Capture the cell that displays the provided text and extract its [x, y] central coordinate. 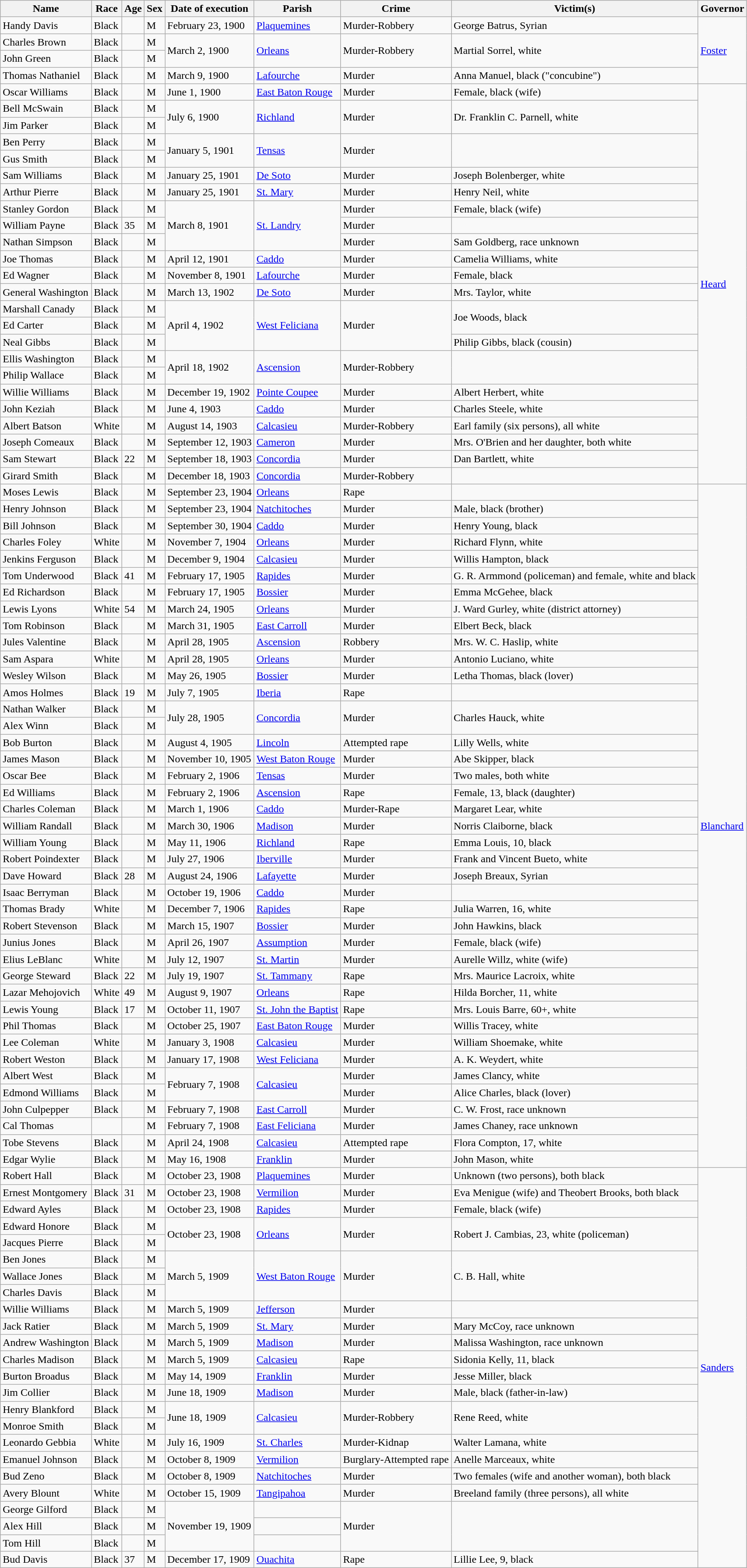
March 30, 1906 [210, 826]
Two males, both white [575, 776]
Sam Stewart [46, 459]
John Keziah [46, 409]
Abe Skipper, black [575, 759]
James Chaney, race unknown [575, 1126]
35 [133, 226]
Mrs. W. C. Haslip, white [575, 642]
Edgar Wylie [46, 1159]
Race [107, 9]
Ed Richardson [46, 592]
June 4, 1903 [210, 409]
Antonio Luciano, white [575, 659]
Charles Steele, white [575, 409]
Lazar Mehojovich [46, 992]
Ed Carter [46, 326]
Governor [722, 9]
Flora Compton, 17, white [575, 1143]
Neal Gibbs [46, 342]
Lewis Young [46, 1009]
Phil Thomas [46, 1026]
Norris Claiborne, black [575, 826]
Earl family (six persons), all white [575, 425]
July 19, 1907 [210, 976]
March 13, 1902 [210, 292]
Cal Thomas [46, 1126]
William Young [46, 842]
Edward Ayles [46, 1209]
St. John the Baptist [297, 1009]
John Hawkins, black [575, 926]
28 [133, 876]
Dr. Franklin C. Parnell, white [575, 117]
Alex Winn [46, 726]
Lilly Wells, white [575, 743]
Robert Weston [46, 1059]
Burton Broadus [46, 1376]
December 19, 1902 [210, 392]
William Shoemake, white [575, 1043]
54 [133, 609]
Marshall Canady [46, 309]
Hilda Borcher, 11, white [575, 992]
George Batrus, Syrian [575, 25]
Malissa Washington, race unknown [575, 1343]
Unknown (two persons), both black [575, 1176]
Burglary-Attempted rape [396, 1459]
Margaret Lear, white [575, 809]
Charles Madison [46, 1359]
Charles Brown [46, 42]
Arthur Pierre [46, 192]
Camelia Williams, white [575, 259]
Andrew Washington [46, 1343]
Ed Williams [46, 793]
Joe Woods, black [575, 317]
Thomas Nathaniel [46, 75]
Date of execution [210, 9]
September 18, 1903 [210, 459]
Junius Jones [46, 942]
May 26, 1905 [210, 676]
November 19, 1909 [210, 1526]
March 15, 1907 [210, 926]
Thomas Brady [46, 909]
Jesse Miller, black [575, 1376]
17 [133, 1009]
Alex Hill [46, 1526]
December 17, 1909 [210, 1560]
July 16, 1909 [210, 1443]
Moses Lewis [46, 492]
September 30, 1904 [210, 526]
Martial Sorrel, white [575, 50]
Elius LeBlanc [46, 959]
Sex [155, 9]
Ben Jones [46, 1259]
31 [133, 1193]
Tom Underwood [46, 576]
Henry Neil, white [575, 192]
May 14, 1909 [210, 1376]
G. R. Armmond (policeman) and female, white and black [575, 576]
January 5, 1901 [210, 150]
Sam Aspara [46, 659]
Iberia [297, 692]
John Green [46, 59]
Joseph Comeaux [46, 442]
October 19, 1906 [210, 892]
February 23, 1900 [210, 25]
Handy Davis [46, 25]
Elbert Beck, black [575, 626]
Robert Poindexter [46, 859]
J. Ward Gurley, white (district attorney) [575, 609]
Tom Hill [46, 1543]
Willis Hampton, black [575, 559]
49 [133, 992]
Wesley Wilson [46, 676]
Richard Flynn, white [575, 542]
Edward Honore [46, 1226]
March 9, 1900 [210, 75]
Pointe Coupee [297, 392]
Lafayette [297, 876]
Lewis Lyons [46, 609]
Oscar Williams [46, 92]
Jenkins Ferguson [46, 559]
Eva Menigue (wife) and Theobert Brooks, both black [575, 1193]
Sanders [722, 1368]
Heard [722, 284]
Male, black (brother) [575, 509]
April 4, 1902 [210, 326]
Crime [396, 9]
Anelle Marceaux, white [575, 1459]
St. Tammany [297, 976]
Mary McCoy, race unknown [575, 1326]
C. W. Frost, race unknown [575, 1109]
Oscar Bee [46, 776]
General Washington [46, 292]
Letha Thomas, black (lover) [575, 676]
Wallace Jones [46, 1276]
A. K. Weydert, white [575, 1059]
Bud Zeno [46, 1476]
March 1, 1906 [210, 809]
Emma Louis, 10, black [575, 842]
Bob Burton [46, 743]
January 3, 1908 [210, 1043]
July 27, 1906 [210, 859]
Edmond Williams [46, 1093]
William Payne [46, 226]
March 8, 1901 [210, 226]
January 17, 1908 [210, 1059]
Murder-Rape [396, 809]
July 7, 1905 [210, 692]
Joe Thomas [46, 259]
April 26, 1907 [210, 942]
Lincoln [297, 743]
December 9, 1904 [210, 559]
October 25, 1907 [210, 1026]
Henry Johnson [46, 509]
July 12, 1907 [210, 959]
Cameron [297, 442]
Jacques Pierre [46, 1242]
Henry Young, black [575, 526]
Robert J. Cambias, 23, white (policeman) [575, 1234]
Sidonia Kelly, 11, black [575, 1359]
October 11, 1907 [210, 1009]
St. Martin [297, 959]
St. Charles [297, 1443]
Aurelle Willz, white (wife) [575, 959]
Charles Davis [46, 1293]
October 15, 1909 [210, 1493]
Ed Wagner [46, 276]
May 16, 1908 [210, 1159]
August 14, 1903 [210, 425]
Bud Davis [46, 1560]
Sam Williams [46, 175]
John Mason, white [575, 1159]
Murder-Kidnap [396, 1443]
Mrs. O'Brien and her daughter, both white [575, 442]
Tom Robinson [46, 626]
Nathan Simpson [46, 242]
Lillie Lee, 9, black [575, 1560]
Bell McSwain [46, 109]
December 18, 1903 [210, 475]
Sam Goldberg, race unknown [575, 242]
Bill Johnson [46, 526]
Name [46, 9]
Dan Bartlett, white [575, 459]
Nathan Walker [46, 709]
Robert Stevenson [46, 926]
James Clancy, white [575, 1076]
Tobe Stevens [46, 1143]
Mrs. Maurice Lacroix, white [575, 976]
Gus Smith [46, 159]
Jim Collier [46, 1393]
Jules Valentine [46, 642]
March 31, 1905 [210, 626]
Rene Reed, white [575, 1418]
41 [133, 576]
Lee Coleman [46, 1043]
Iberville [297, 859]
April 12, 1901 [210, 259]
Tangipahoa [297, 1493]
November 7, 1904 [210, 542]
Female, black [575, 276]
Jack Ratier [46, 1326]
Jefferson [297, 1310]
Albert West [46, 1076]
March 2, 1900 [210, 50]
Isaac Berryman [46, 892]
George Gilford [46, 1509]
Assumption [297, 942]
37 [133, 1560]
Male, black (father-in-law) [575, 1393]
Willis Tracey, white [575, 1026]
St. Landry [297, 226]
March 24, 1905 [210, 609]
Amos Holmes [46, 692]
Blanchard [722, 826]
May 11, 1906 [210, 842]
July 28, 1905 [210, 717]
August 24, 1906 [210, 876]
December 7, 1906 [210, 909]
Charles Hauck, white [575, 717]
Avery Blount [46, 1493]
Emma McGehee, black [575, 592]
19 [133, 692]
August 9, 1907 [210, 992]
John Culpepper [46, 1109]
Mrs. Taylor, white [575, 292]
April 24, 1908 [210, 1143]
Age [133, 9]
Anna Manuel, black ("concubine") [575, 75]
Emanuel Johnson [46, 1459]
William Randall [46, 826]
Monroe Smith [46, 1426]
Albert Batson [46, 425]
Robbery [396, 642]
Ben Perry [46, 142]
East Feliciana [297, 1126]
Two females (wife and another woman), both black [575, 1476]
Foster [722, 50]
Philip Gibbs, black (cousin) [575, 342]
November 8, 1901 [210, 276]
Julia Warren, 16, white [575, 909]
November 10, 1905 [210, 759]
July 6, 1900 [210, 117]
C. B. Hall, white [575, 1276]
Philip Wallace [46, 375]
April 18, 1902 [210, 367]
Ellis Washington [46, 359]
Jim Parker [46, 125]
Albert Herbert, white [575, 392]
Joseph Bolenberger, white [575, 175]
August 4, 1905 [210, 743]
Frank and Vincent Bueto, white [575, 859]
Mrs. Louis Barre, 60+, white [575, 1009]
James Mason [46, 759]
Dave Howard [46, 876]
Charles Foley [46, 542]
Alice Charles, black (lover) [575, 1093]
June 1, 1900 [210, 92]
Ouachita [297, 1560]
Ernest Montgomery [46, 1193]
Henry Blankford [46, 1409]
Breeland family (three persons), all white [575, 1493]
Parish [297, 9]
Walter Lamana, white [575, 1443]
Female, 13, black (daughter) [575, 793]
Robert Hall [46, 1176]
George Steward [46, 976]
Stanley Gordon [46, 209]
September 12, 1903 [210, 442]
Charles Coleman [46, 809]
Victim(s) [575, 9]
Leonardo Gebbia [46, 1443]
Joseph Breaux, Syrian [575, 876]
Girard Smith [46, 475]
